For the text-containing cell, return its midpoint in (X, Y) coordinate format. 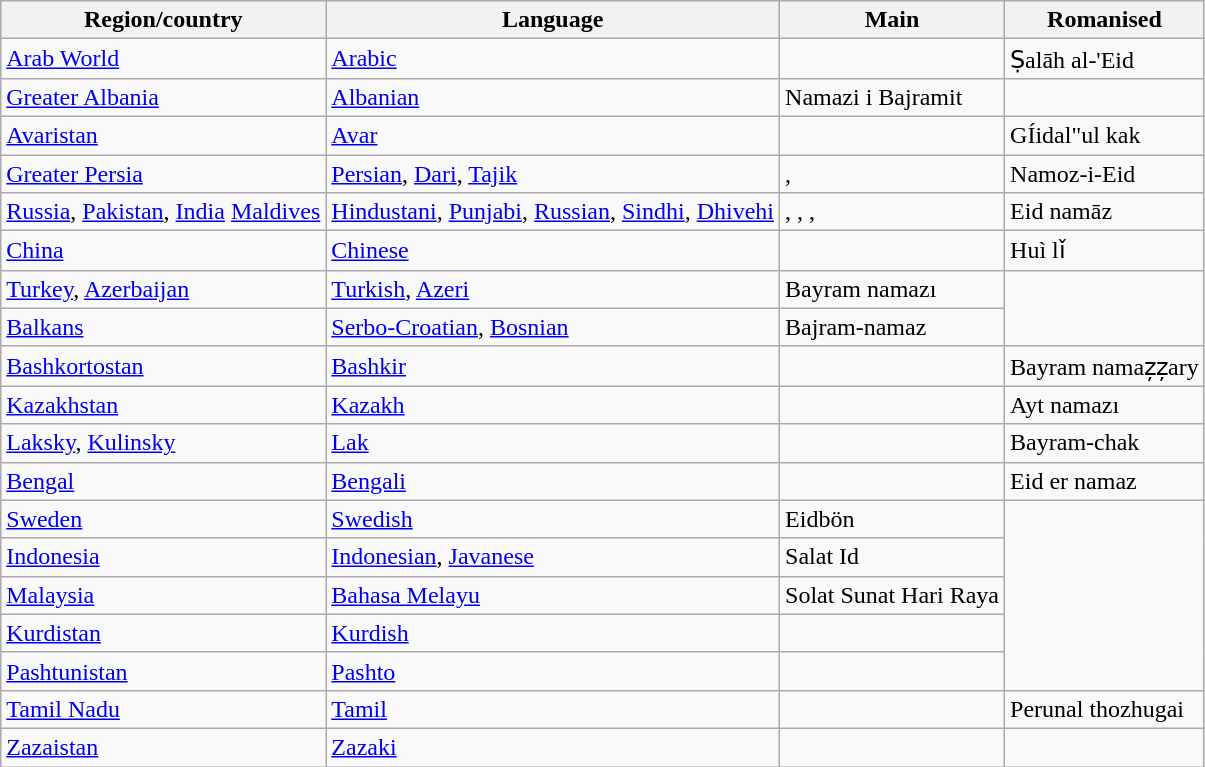
Kazakh (553, 405)
Chinese (553, 251)
Perunal thozhugai (1105, 709)
Ṣalāh al-'Eid (1105, 59)
Serbo-Croatian, Bosnian (553, 327)
Avaristan (164, 135)
GÍidal"ul kak (1105, 135)
Bashkir (553, 366)
Main (892, 20)
Zazaistan (164, 747)
Laksky, Kulinsky (164, 443)
Bengali (553, 481)
Bahasa Melayu (553, 595)
Namoz-i-Eid (1105, 173)
Balkans (164, 327)
Eidbön (892, 519)
Russia, Pakistan, India Maldives (164, 212)
Pashto (553, 671)
Kurdish (553, 633)
Bayram namaz̦z̦ary (1105, 366)
Albanian (553, 97)
Namazi i Bajramit (892, 97)
Arabic (553, 59)
Bengal (164, 481)
Solat Sunat Hari Raya (892, 595)
Hindustani, Punjabi, Russian, Sindhi, Dhivehi (553, 212)
Zazaki (553, 747)
Tamil Nadu (164, 709)
Arab World (164, 59)
Romanised (1105, 20)
Indonesian, Javanese (553, 557)
Lak (553, 443)
Bayram namazı (892, 289)
Sweden (164, 519)
Region/country (164, 20)
Kazakhstan (164, 405)
Pashtunistan (164, 671)
Indonesia (164, 557)
Eid namāz (1105, 212)
Bajram-namaz (892, 327)
Bayram-chak (1105, 443)
Turkish, Azeri (553, 289)
Huì lǐ (1105, 251)
Malaysia (164, 595)
Greater Albania (164, 97)
, (892, 173)
Language (553, 20)
Bashkortostan (164, 366)
Eid er namaz (1105, 481)
China (164, 251)
Swedish (553, 519)
, , , (892, 212)
Ayt namazı (1105, 405)
Greater Persia (164, 173)
Avar (553, 135)
Salat Id (892, 557)
Tamil (553, 709)
Turkey, Azerbaijan (164, 289)
Persian, Dari, Tajik (553, 173)
Kurdistan (164, 633)
